Output the (X, Y) coordinate of the center of the cell containing the given text.  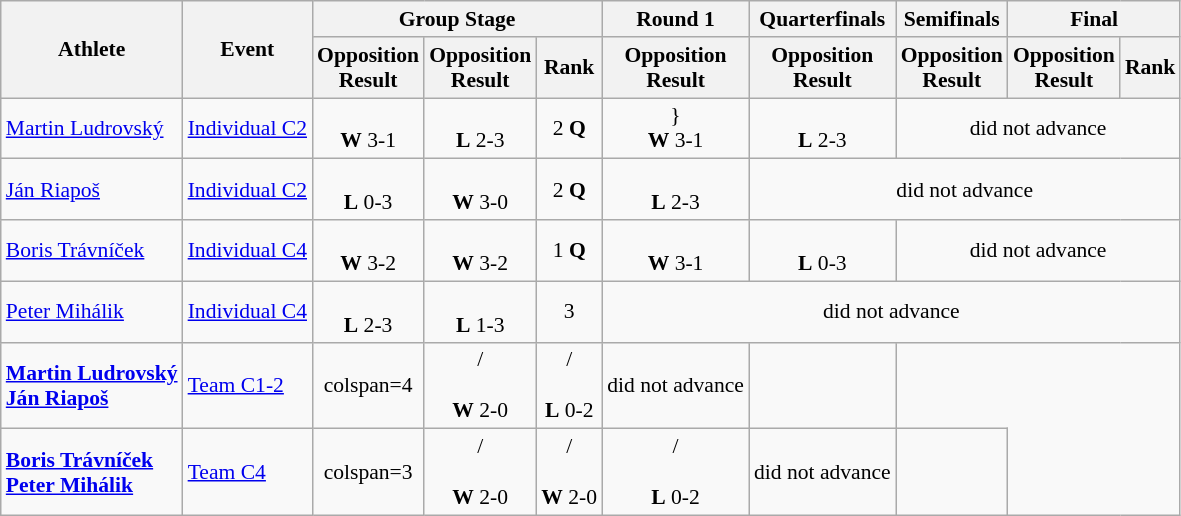
Semifinals (952, 19)
Boris Trávníček (92, 250)
Peter Mihálik (92, 312)
colspan=3 (368, 472)
Final (1094, 19)
Group Stage (457, 19)
Team C4 (248, 472)
Event (248, 50)
W 3-0 (480, 190)
Team C1-2 (248, 386)
1 Q (569, 250)
colspan=4 (368, 386)
Round 1 (676, 19)
Athlete (92, 50)
Martin Ludrovský (92, 128)
/ L 0-2 (569, 386)
Quarterfinals (822, 19)
Boris TrávníčekPeter Mihálik (92, 472)
/L 0-2 (676, 472)
L 1-3 (480, 312)
Ján Riapoš (92, 190)
} W 3-1 (676, 128)
Martin LudrovskýJán Riapoš (92, 386)
3 (569, 312)
